Return the (X, Y) coordinate for the center point of the cell that contains the specified text.  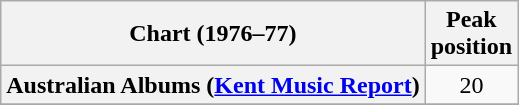
Chart (1976–77) (213, 34)
20 (471, 85)
Australian Albums (Kent Music Report) (213, 85)
Peakposition (471, 34)
